Capture the cell that displays the provided text and extract its [x, y] central coordinate. 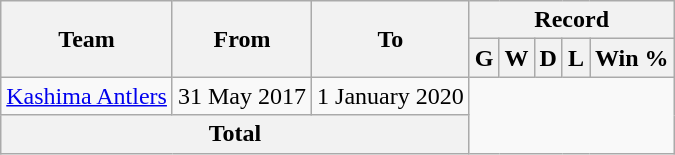
Record [572, 20]
Kashima Antlers [87, 96]
Win % [632, 58]
From [242, 39]
L [576, 58]
31 May 2017 [242, 96]
Team [87, 39]
G [484, 58]
1 January 2020 [391, 96]
To [391, 39]
Total [235, 134]
W [516, 58]
D [548, 58]
